For the text-containing cell, return its midpoint in [X, Y] coordinate format. 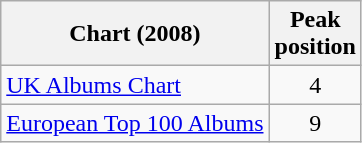
Peakposition [315, 34]
European Top 100 Albums [135, 123]
4 [315, 85]
Chart (2008) [135, 34]
UK Albums Chart [135, 85]
9 [315, 123]
